Capture the cell that displays the provided text and extract its (x, y) central coordinate. 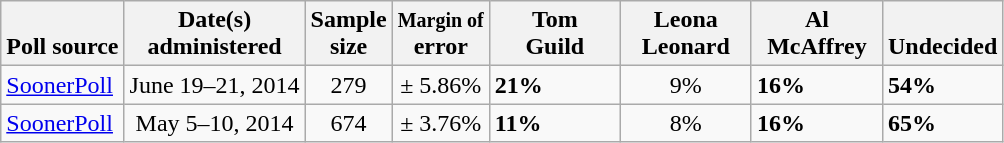
8% (686, 123)
11% (554, 123)
Margin oferror (440, 34)
21% (554, 85)
9% (686, 85)
Date(s)administered (214, 34)
Undecided (942, 34)
LeonaLeonard (686, 34)
AlMcAffrey (816, 34)
May 5–10, 2014 (214, 123)
65% (942, 123)
June 19–21, 2014 (214, 85)
279 (348, 85)
Poll source (62, 34)
54% (942, 85)
± 5.86% (440, 85)
TomGuild (554, 34)
± 3.76% (440, 123)
Samplesize (348, 34)
674 (348, 123)
